For the text-containing cell, return its midpoint in [x, y] coordinate format. 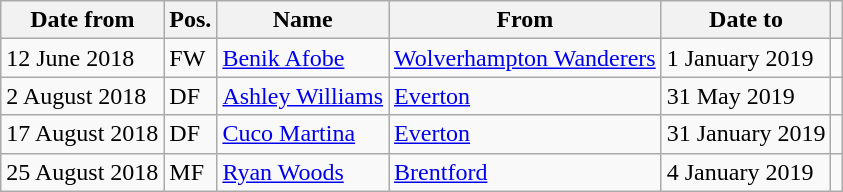
MF [190, 172]
Date to [746, 20]
Date from [82, 20]
12 June 2018 [82, 58]
Ryan Woods [303, 172]
17 August 2018 [82, 134]
2 August 2018 [82, 96]
Wolverhampton Wanderers [526, 58]
Brentford [526, 172]
1 January 2019 [746, 58]
31 January 2019 [746, 134]
FW [190, 58]
Cuco Martina [303, 134]
31 May 2019 [746, 96]
25 August 2018 [82, 172]
Name [303, 20]
Pos. [190, 20]
From [526, 20]
Benik Afobe [303, 58]
4 January 2019 [746, 172]
Ashley Williams [303, 96]
